Determine the (x, y) coordinate at the center of the cell enclosing the given text.  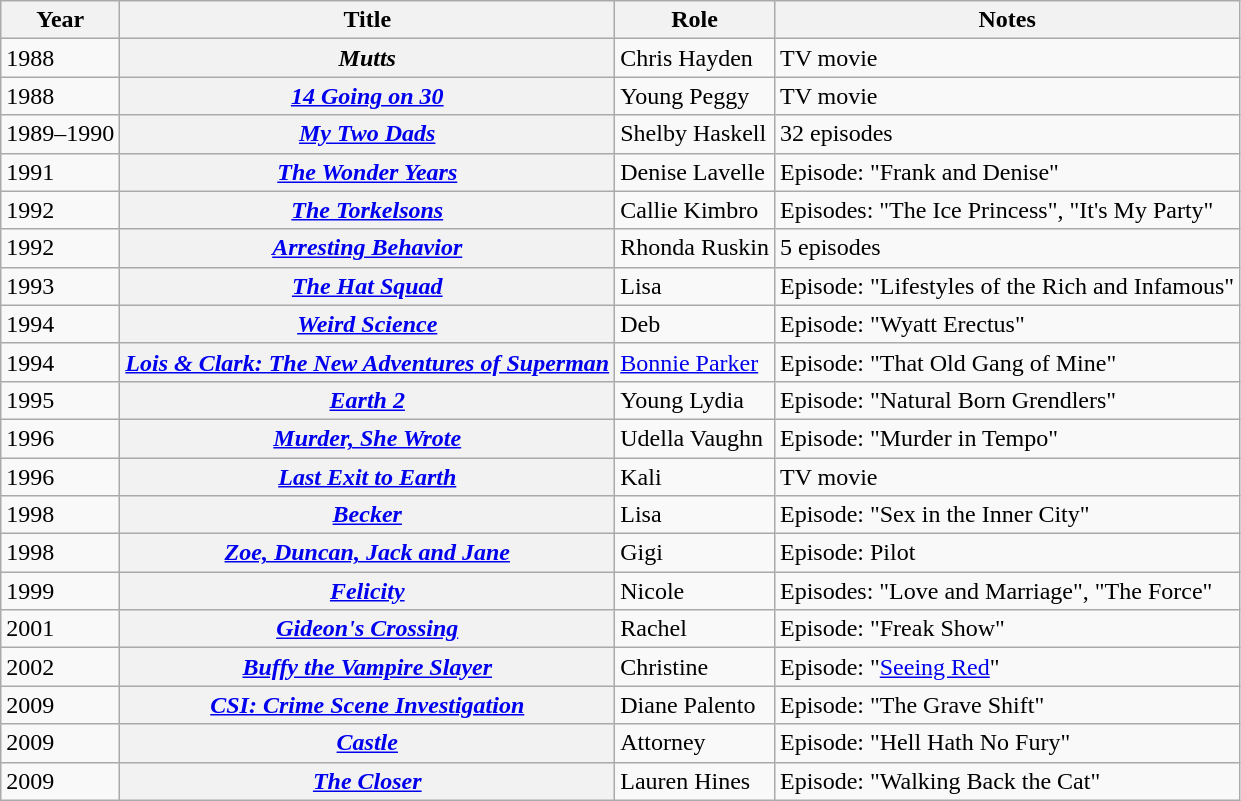
The Hat Squad (368, 286)
The Torkelsons (368, 210)
2002 (60, 667)
Lois & Clark: The New Adventures of Superman (368, 362)
Young Peggy (695, 96)
Episode: "Wyatt Erectus" (1006, 324)
5 episodes (1006, 248)
Episode: "Natural Born Grendlers" (1006, 400)
2001 (60, 629)
Shelby Haskell (695, 134)
Young Lydia (695, 400)
Last Exit to Earth (368, 477)
Episode: "Sex in the Inner City" (1006, 515)
Episode: "Murder in Tempo" (1006, 438)
Arresting Behavior (368, 248)
Christine (695, 667)
Diane Palento (695, 705)
Udella Vaughn (695, 438)
Bonnie Parker (695, 362)
14 Going on 30 (368, 96)
Episodes: "Love and Marriage", "The Force" (1006, 591)
Gigi (695, 553)
Weird Science (368, 324)
Kali (695, 477)
Episode: Pilot (1006, 553)
Mutts (368, 58)
Notes (1006, 20)
1989–1990 (60, 134)
1993 (60, 286)
1999 (60, 591)
Episode: "Frank and Denise" (1006, 172)
1995 (60, 400)
Earth 2 (368, 400)
Role (695, 20)
My Two Dads (368, 134)
Episode: "Hell Hath No Fury" (1006, 743)
32 episodes (1006, 134)
Rachel (695, 629)
The Wonder Years (368, 172)
Rhonda Ruskin (695, 248)
Felicity (368, 591)
Episodes: "The Ice Princess", "It's My Party" (1006, 210)
Attorney (695, 743)
Episode: "Walking Back the Cat" (1006, 781)
Title (368, 20)
Chris Hayden (695, 58)
Callie Kimbro (695, 210)
Year (60, 20)
Episode: "That Old Gang of Mine" (1006, 362)
Becker (368, 515)
1991 (60, 172)
Zoe, Duncan, Jack and Jane (368, 553)
Nicole (695, 591)
The Closer (368, 781)
Episode: "Lifestyles of the Rich and Infamous" (1006, 286)
Deb (695, 324)
Denise Lavelle (695, 172)
Murder, She Wrote (368, 438)
Episode: "Seeing Red" (1006, 667)
Episode: "Freak Show" (1006, 629)
Episode: "The Grave Shift" (1006, 705)
Gideon's Crossing (368, 629)
CSI: Crime Scene Investigation (368, 705)
Lauren Hines (695, 781)
Buffy the Vampire Slayer (368, 667)
Castle (368, 743)
